Provide the (X, Y) coordinate of the cell's center where the given text is located.  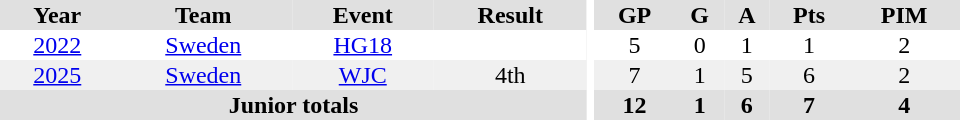
Year (58, 15)
Result (511, 15)
A (747, 15)
PIM (904, 15)
Event (363, 15)
Junior totals (294, 105)
HG18 (363, 45)
WJC (363, 75)
12 (635, 105)
GP (635, 15)
4 (904, 105)
Team (204, 15)
Pts (810, 15)
0 (700, 45)
2025 (58, 75)
2022 (58, 45)
G (700, 15)
4th (511, 75)
